Search for the cell housing the specified text and yield its [x, y] center coordinate. 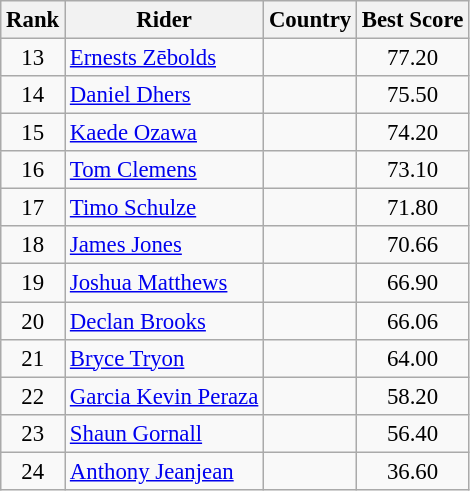
Joshua Matthews [164, 283]
Timo Schulze [164, 208]
18 [33, 245]
77.20 [413, 58]
15 [33, 133]
13 [33, 58]
71.80 [413, 208]
16 [33, 170]
Declan Brooks [164, 321]
Daniel Dhers [164, 95]
56.40 [413, 433]
19 [33, 283]
23 [33, 433]
75.50 [413, 95]
Best Score [413, 20]
70.66 [413, 245]
21 [33, 358]
74.20 [413, 133]
20 [33, 321]
17 [33, 208]
14 [33, 95]
64.00 [413, 358]
Rider [164, 20]
36.60 [413, 471]
Tom Clemens [164, 170]
Anthony Jeanjean [164, 471]
66.90 [413, 283]
James Jones [164, 245]
Bryce Tryon [164, 358]
24 [33, 471]
66.06 [413, 321]
58.20 [413, 396]
Rank [33, 20]
Kaede Ozawa [164, 133]
Ernests Zēbolds [164, 58]
Shaun Gornall [164, 433]
Country [310, 20]
73.10 [413, 170]
22 [33, 396]
Garcia Kevin Peraza [164, 396]
